From the cell containing the given text, extract its center point as (X, Y) coordinate. 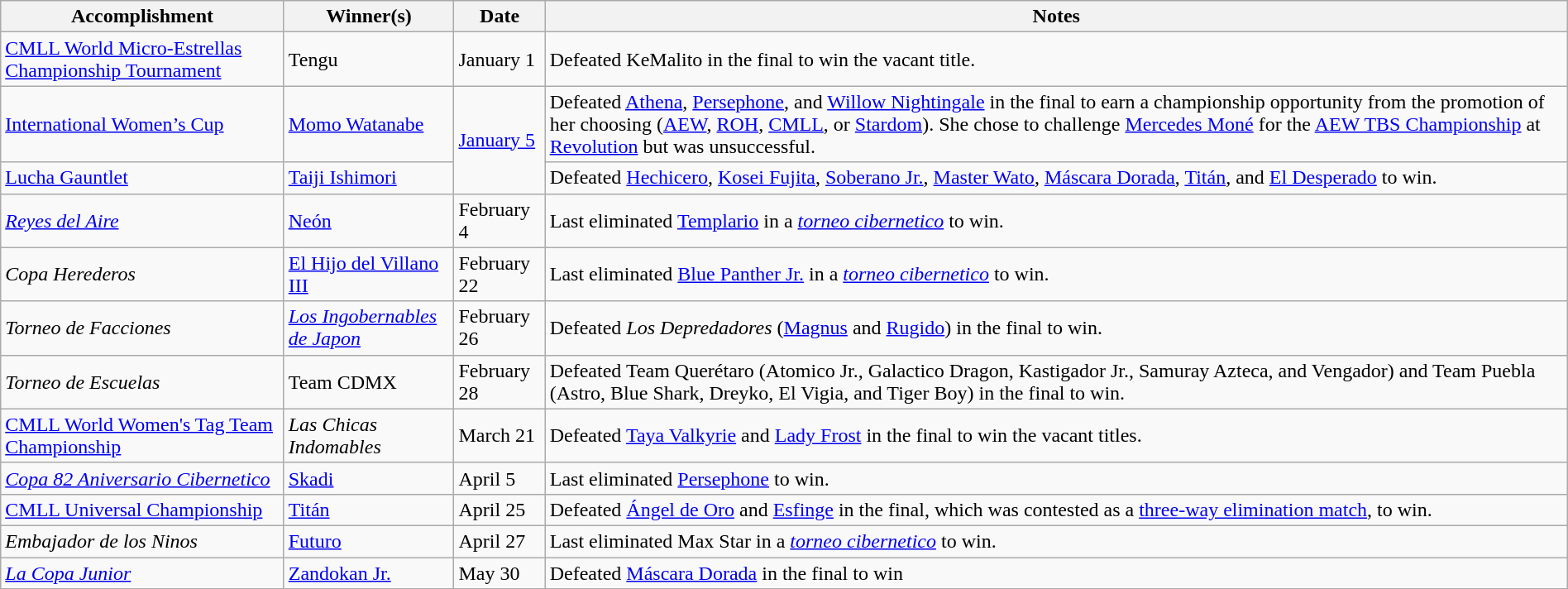
May 30 (500, 573)
Los Ingobernables de Japon (369, 328)
Accomplishment (142, 17)
Copa 82 Aniversario Cibernetico (142, 478)
January 1 (500, 60)
Torneo de Facciones (142, 328)
Date (500, 17)
March 21 (500, 435)
Tengu (369, 60)
International Women’s Cup (142, 124)
Taiji Ishimori (369, 178)
Defeated Ángel de Oro and Esfinge in the final, which was contested as a three-way elimination match, to win. (1056, 510)
Skadi (369, 478)
February 22 (500, 275)
Last eliminated Blue Panther Jr. in a torneo cibernetico to win. (1056, 275)
Titán (369, 510)
CMLL Universal Championship (142, 510)
Zandokan Jr. (369, 573)
Last eliminated Templario in a torneo cibernetico to win. (1056, 220)
Winner(s) (369, 17)
Defeated Hechicero, Kosei Fujita, Soberano Jr., Master Wato, Máscara Dorada, Titán, and El Desperado to win. (1056, 178)
Torneo de Escuelas (142, 382)
Momo Watanabe (369, 124)
Defeated Máscara Dorada in the final to win (1056, 573)
Futuro (369, 541)
Defeated Los Depredadores (Magnus and Rugido) in the final to win. (1056, 328)
Neón (369, 220)
January 5 (500, 140)
La Copa Junior (142, 573)
April 5 (500, 478)
Last eliminated Persephone to win. (1056, 478)
April 25 (500, 510)
Lucha Gauntlet (142, 178)
February 28 (500, 382)
Las Chicas Indomables (369, 435)
Defeated KeMalito in the final to win the vacant title. (1056, 60)
Notes (1056, 17)
CMLL World Women's Tag Team Championship (142, 435)
Copa Herederos (142, 275)
April 27 (500, 541)
February 26 (500, 328)
Team CDMX (369, 382)
Embajador de los Ninos (142, 541)
Last eliminated Max Star in a torneo cibernetico to win. (1056, 541)
Defeated Taya Valkyrie and Lady Frost in the final to win the vacant titles. (1056, 435)
Reyes del Aire (142, 220)
CMLL World Micro-Estrellas Championship Tournament (142, 60)
February 4 (500, 220)
El Hijo del Villano III (369, 275)
